Locate the cell with the specified text and output its (X, Y) center coordinate. 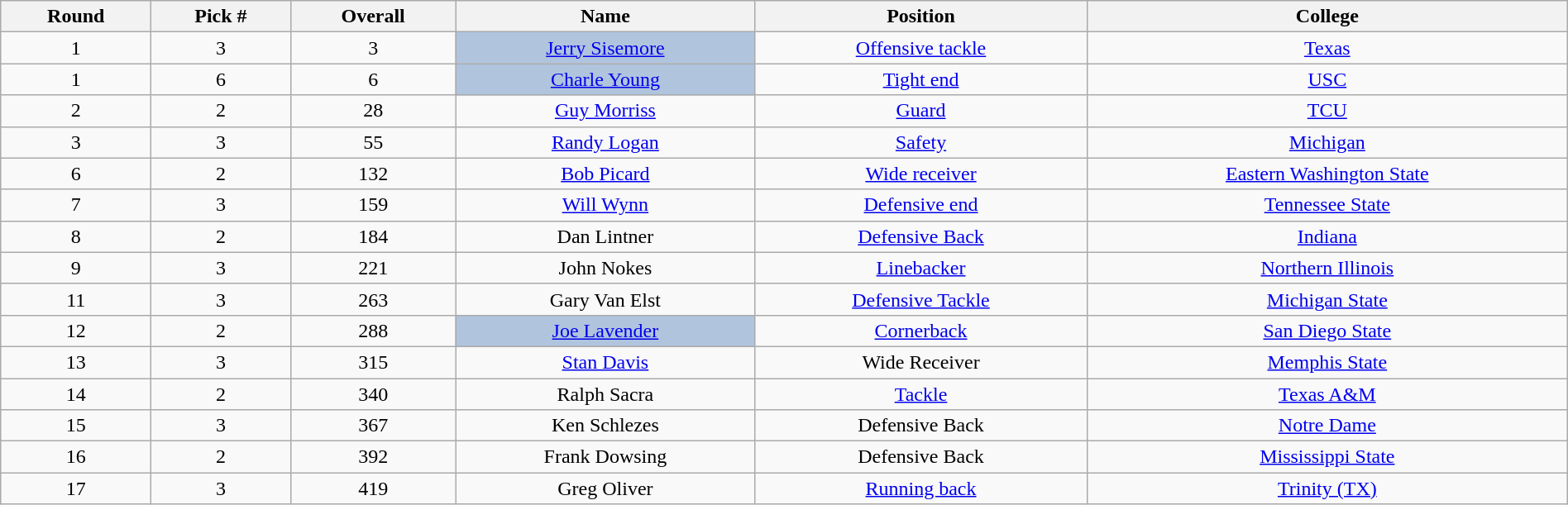
Joe Lavender (605, 331)
Michigan State (1327, 299)
288 (373, 331)
Charle Young (605, 79)
Michigan (1327, 142)
Cornerback (921, 331)
Name (605, 17)
College (1327, 17)
Tennessee State (1327, 205)
16 (76, 457)
159 (373, 205)
367 (373, 426)
184 (373, 236)
Jerry Sisemore (605, 48)
392 (373, 457)
Notre Dame (1327, 426)
Ralph Sacra (605, 394)
Defensive Tackle (921, 299)
Gary Van Elst (605, 299)
221 (373, 268)
340 (373, 394)
Tackle (921, 394)
Randy Logan (605, 142)
Linebacker (921, 268)
Offensive tackle (921, 48)
Overall (373, 17)
Eastern Washington State (1327, 174)
Stan Davis (605, 362)
14 (76, 394)
Frank Dowsing (605, 457)
Mississippi State (1327, 457)
9 (76, 268)
Guard (921, 111)
Tight end (921, 79)
USC (1327, 79)
419 (373, 488)
John Nokes (605, 268)
Running back (921, 488)
Dan Lintner (605, 236)
8 (76, 236)
Position (921, 17)
28 (373, 111)
TCU (1327, 111)
Greg Oliver (605, 488)
7 (76, 205)
Texas (1327, 48)
Indiana (1327, 236)
Safety (921, 142)
Wide Receiver (921, 362)
San Diego State (1327, 331)
132 (373, 174)
Round (76, 17)
Trinity (TX) (1327, 488)
55 (373, 142)
Northern Illinois (1327, 268)
Bob Picard (605, 174)
Wide receiver (921, 174)
Texas A&M (1327, 394)
Ken Schlezes (605, 426)
17 (76, 488)
315 (373, 362)
12 (76, 331)
15 (76, 426)
Will Wynn (605, 205)
11 (76, 299)
263 (373, 299)
Defensive end (921, 205)
Guy Morriss (605, 111)
13 (76, 362)
Memphis State (1327, 362)
Pick # (221, 17)
